Search for the cell housing the specified text and yield its (x, y) center coordinate. 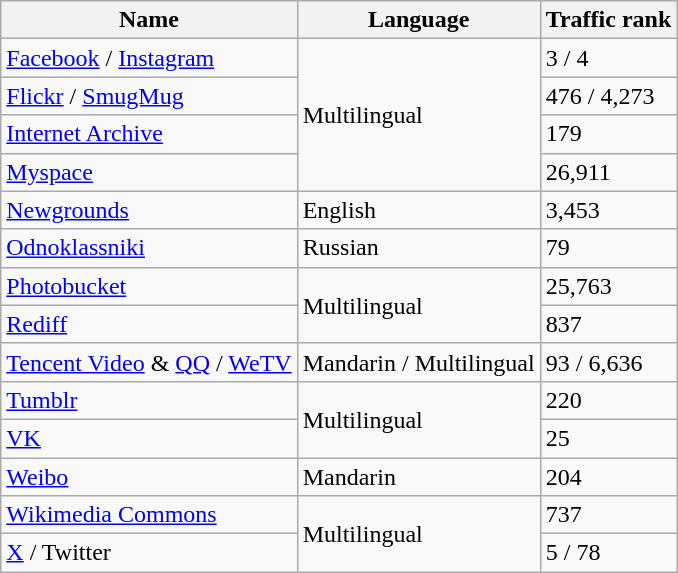
Mandarin (418, 477)
Weibo (149, 477)
79 (608, 248)
Name (149, 20)
3 / 4 (608, 58)
Wikimedia Commons (149, 515)
220 (608, 400)
Newgrounds (149, 210)
Mandarin / Multilingual (418, 362)
179 (608, 134)
Facebook / Instagram (149, 58)
VK (149, 438)
26,911 (608, 172)
476 / 4,273 (608, 96)
Photobucket (149, 286)
Tumblr (149, 400)
25 (608, 438)
93 / 6,636 (608, 362)
204 (608, 477)
5 / 78 (608, 553)
25,763 (608, 286)
737 (608, 515)
Rediff (149, 324)
Traffic rank (608, 20)
837 (608, 324)
X / Twitter (149, 553)
Tencent Video & QQ / WeTV (149, 362)
Myspace (149, 172)
Language (418, 20)
Odnoklassniki (149, 248)
Russian (418, 248)
Flickr / SmugMug (149, 96)
3,453 (608, 210)
Internet Archive (149, 134)
English (418, 210)
